Determine the [x, y] coordinate at the center of the cell enclosing the given text.  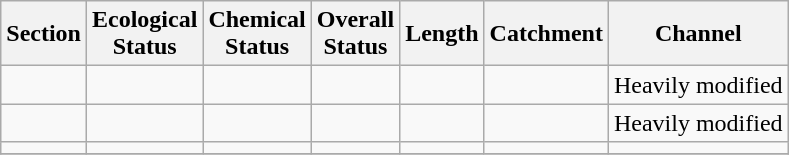
EcologicalStatus [144, 34]
Section [44, 34]
ChemicalStatus [257, 34]
Channel [698, 34]
Catchment [546, 34]
OverallStatus [355, 34]
Length [442, 34]
